Locate the cell with the specified text and output its (X, Y) center coordinate. 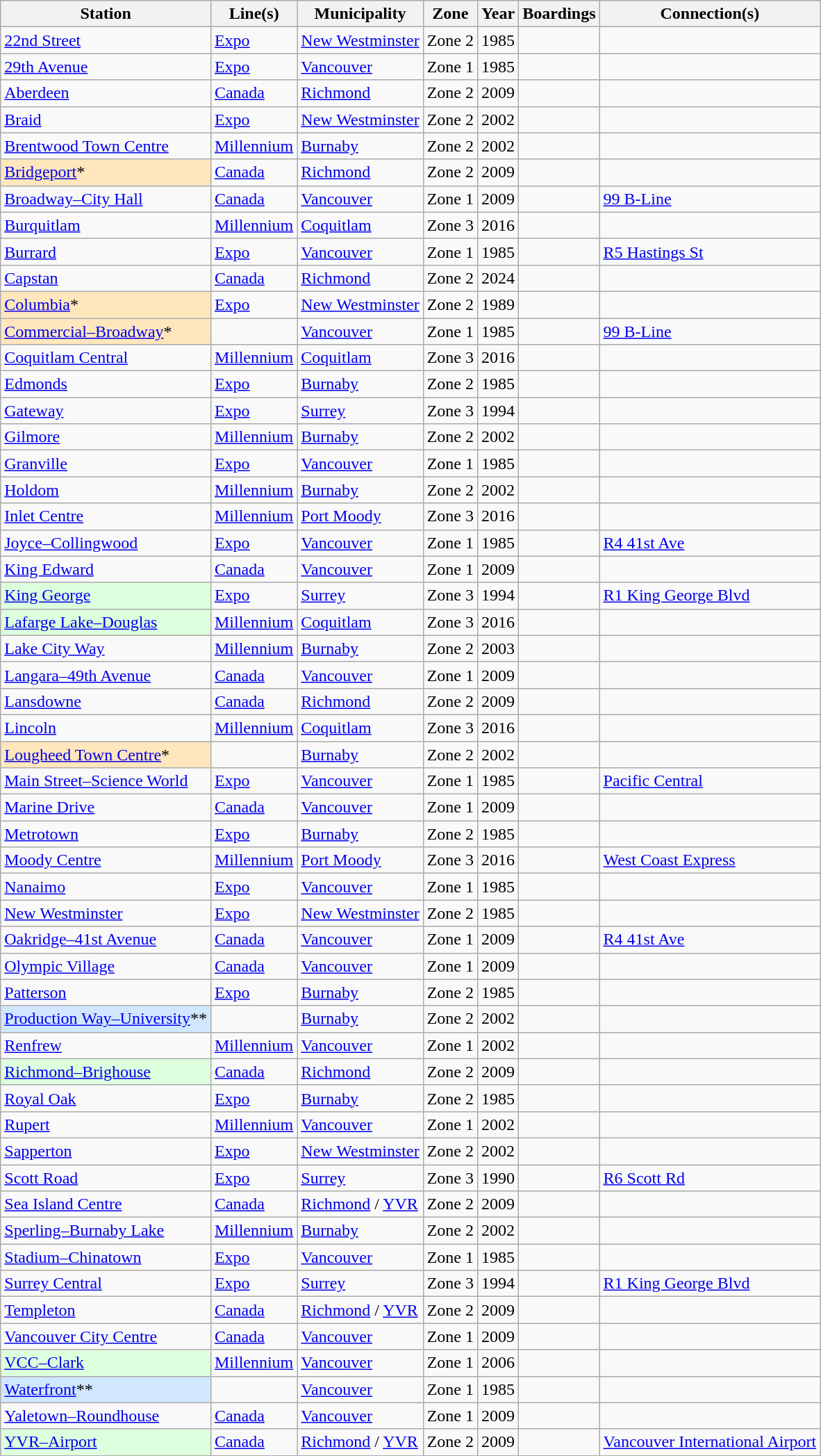
Olympic Village (106, 966)
Gilmore (106, 437)
29th Avenue (106, 67)
1990 (499, 1178)
Marine Drive (106, 808)
Richmond–Brighouse (106, 1072)
Stadium–Chinatown (106, 1257)
Burquitlam (106, 225)
Langara–49th Avenue (106, 675)
Lincoln (106, 728)
Yaletown–Roundhouse (106, 1416)
Metrotown (106, 834)
Connection(s) (710, 14)
Vancouver City Centre (106, 1336)
Moody Centre (106, 860)
Zone (450, 14)
Burrard (106, 252)
R6 Scott Rd (710, 1178)
Gateway (106, 411)
Pacific Central (710, 781)
2024 (499, 278)
West Coast Express (710, 860)
VCC–Clark (106, 1363)
Station (106, 14)
Vancouver International Airport (710, 1442)
Templeton (106, 1310)
Scott Road (106, 1178)
Lougheed Town Centre* (106, 754)
Boardings (559, 14)
YVR–Airport (106, 1442)
Brentwood Town Centre (106, 146)
Municipality (360, 14)
Columbia* (106, 304)
Oakridge–41st Avenue (106, 940)
Renfrew (106, 1045)
2003 (499, 648)
R5 Hastings St (710, 252)
Rupert (106, 1124)
Broadway–City Hall (106, 199)
Surrey Central (106, 1284)
Coquitlam Central (106, 358)
Aberdeen (106, 93)
King George (106, 596)
Holdom (106, 490)
Waterfront** (106, 1389)
Lansdowne (106, 701)
Edmonds (106, 384)
Capstan (106, 278)
Bridgeport* (106, 172)
22nd Street (106, 40)
Lake City Way (106, 648)
Nanaimo (106, 887)
Year (499, 14)
Patterson (106, 992)
Sea Island Centre (106, 1204)
1989 (499, 304)
Inlet Centre (106, 516)
Main Street–Science World (106, 781)
Line(s) (254, 14)
2006 (499, 1363)
Braid (106, 120)
Production Way–University** (106, 1019)
Sperling–Burnaby Lake (106, 1231)
King Edward (106, 569)
Lafarge Lake–Douglas (106, 622)
Sapperton (106, 1151)
Commercial–Broadway* (106, 332)
Granville (106, 464)
Royal Oak (106, 1098)
Joyce–Collingwood (106, 543)
